Pinpoint the cell where the given text exists, returning its [x, y] midpoint coordinate. 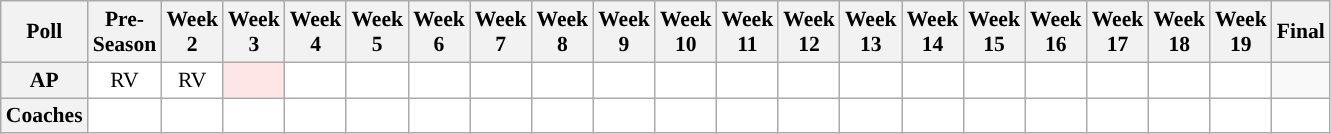
Week11 [748, 32]
Week7 [501, 32]
Week4 [316, 32]
Week10 [686, 32]
Final [1301, 32]
Week16 [1056, 32]
AP [44, 80]
Week14 [933, 32]
Week8 [562, 32]
Pre-Season [125, 32]
Week9 [624, 32]
Week15 [994, 32]
Week5 [377, 32]
Week6 [439, 32]
Coaches [44, 116]
Week17 [1118, 32]
Week19 [1241, 32]
Week13 [871, 32]
Week2 [192, 32]
Week18 [1179, 32]
Week12 [809, 32]
Week3 [254, 32]
Poll [44, 32]
